Provide the [x, y] coordinate of the cell's center where the given text is located.  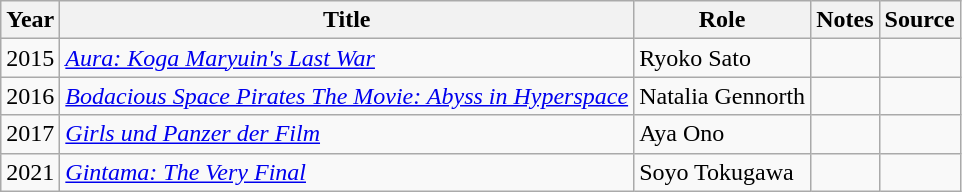
Source [920, 20]
2017 [30, 134]
Year [30, 20]
Girls und Panzer der Film [347, 134]
Aura: Koga Maryuin's Last War [347, 58]
Soyo Tokugawa [722, 172]
Gintama: The Very Final [347, 172]
Title [347, 20]
Natalia Gennorth [722, 96]
Aya Ono [722, 134]
Notes [845, 20]
Bodacious Space Pirates The Movie: Abyss in Hyperspace [347, 96]
2016 [30, 96]
2015 [30, 58]
2021 [30, 172]
Role [722, 20]
Ryoko Sato [722, 58]
